Return (x, y) of the center of cell containing provided text 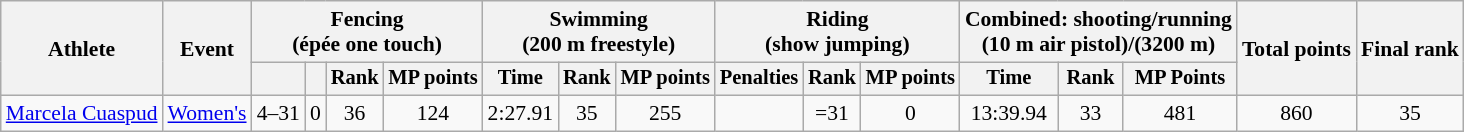
860 (1296, 114)
Women's (208, 114)
Total points (1296, 48)
Fencing(épée one touch) (368, 32)
Event (208, 48)
255 (666, 114)
Combined: shooting/running(10 m air pistol)/(3200 m) (1098, 32)
MP Points (1180, 79)
Riding(show jumping) (838, 32)
Athlete (82, 48)
=31 (832, 114)
4–31 (278, 114)
Marcela Cuaspud (82, 114)
Swimming(200 m freestyle) (599, 32)
124 (432, 114)
13:39.94 (1009, 114)
Penalties (759, 79)
481 (1180, 114)
2:27.91 (520, 114)
33 (1090, 114)
36 (355, 114)
Final rank (1410, 48)
